For the text-containing cell, return its midpoint in (X, Y) coordinate format. 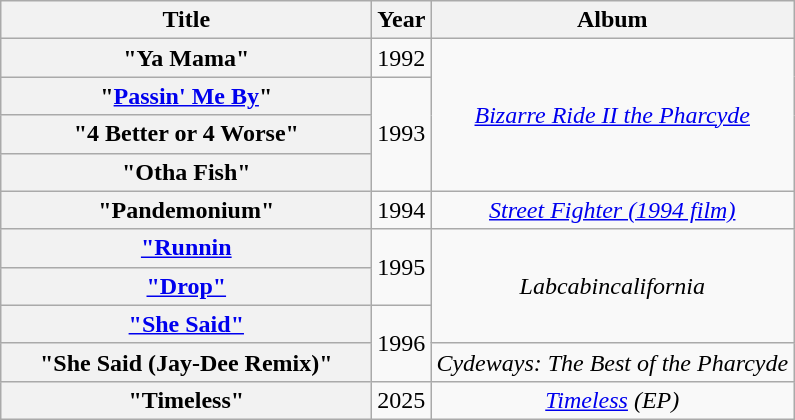
2025 (402, 400)
"She Said" (186, 324)
"Pandemonium" (186, 210)
Cydeways: The Best of the Pharcyde (612, 362)
"Runnin (186, 248)
"She Said (Jay-Dee Remix)" (186, 362)
"Drop" (186, 286)
Title (186, 20)
"Timeless" (186, 400)
"Otha Fish" (186, 172)
1995 (402, 267)
"Ya Mama" (186, 58)
Year (402, 20)
1994 (402, 210)
Album (612, 20)
"Passin' Me By" (186, 96)
Street Fighter (1994 film) (612, 210)
"4 Better or 4 Worse" (186, 134)
1993 (402, 134)
1992 (402, 58)
Timeless (EP) (612, 400)
Labcabincalifornia (612, 286)
1996 (402, 343)
Bizarre Ride II the Pharcyde (612, 115)
